Identify which cell holds the provided text, then report its [X, Y] central coordinate. 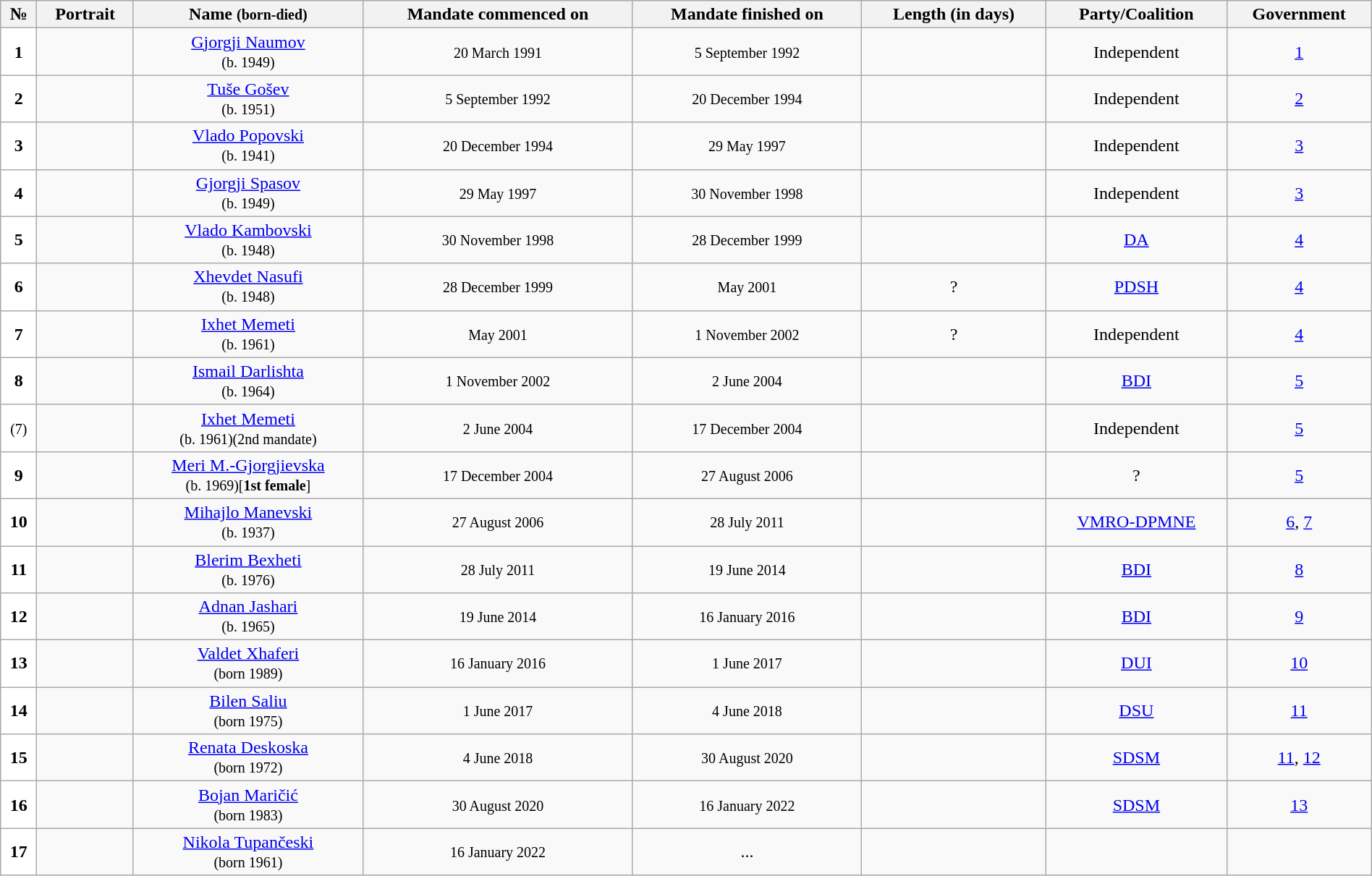
Length (in days) [954, 14]
Bilen Saliu(born 1975) [247, 710]
15 [19, 758]
Tuše Gošev(b. 1951) [247, 98]
Party/Coalition [1136, 14]
Vlado Kambovski(b. 1948) [247, 240]
№ [19, 14]
Ixhet Memeti(b. 1961)(2nd mandate) [247, 428]
... [747, 852]
Xhevdet Nasufi(b. 1948) [247, 286]
Mihajlo Manevski(b. 1937) [247, 522]
20 March 1991 [498, 52]
6, 7 [1299, 522]
Portrait [85, 14]
DSU [1136, 710]
Name (born-died) [247, 14]
Ixhet Memeti(b. 1961) [247, 334]
Bojan Maričić(born 1983) [247, 804]
Adnan Jashari(b. 1965) [247, 616]
12 [19, 616]
(7) [19, 428]
PDSH [1136, 286]
Government [1299, 14]
Mandate commenced on [498, 14]
6 [19, 286]
VMRO-DPMNE [1136, 522]
Mandate finished on [747, 14]
11, 12 [1299, 758]
Nikola Tupančeski(born 1961) [247, 852]
Valdet Xhaferi(born 1989) [247, 664]
Renata Deskoska(born 1972) [247, 758]
17 [19, 852]
Vlado Popovski(b. 1941) [247, 146]
DA [1136, 240]
DUI [1136, 664]
Gjorgji Naumov(b. 1949) [247, 52]
7 [19, 334]
Blerim Bexheti(b. 1976) [247, 569]
Meri M.-Gjorgjievska(b. 1969)[1st female] [247, 475]
Ismail Darlishta(b. 1964) [247, 380]
14 [19, 710]
16 [19, 804]
Gjorgji Spasov(b. 1949) [247, 192]
